From the cell containing the given text, extract its center point as [X, Y] coordinate. 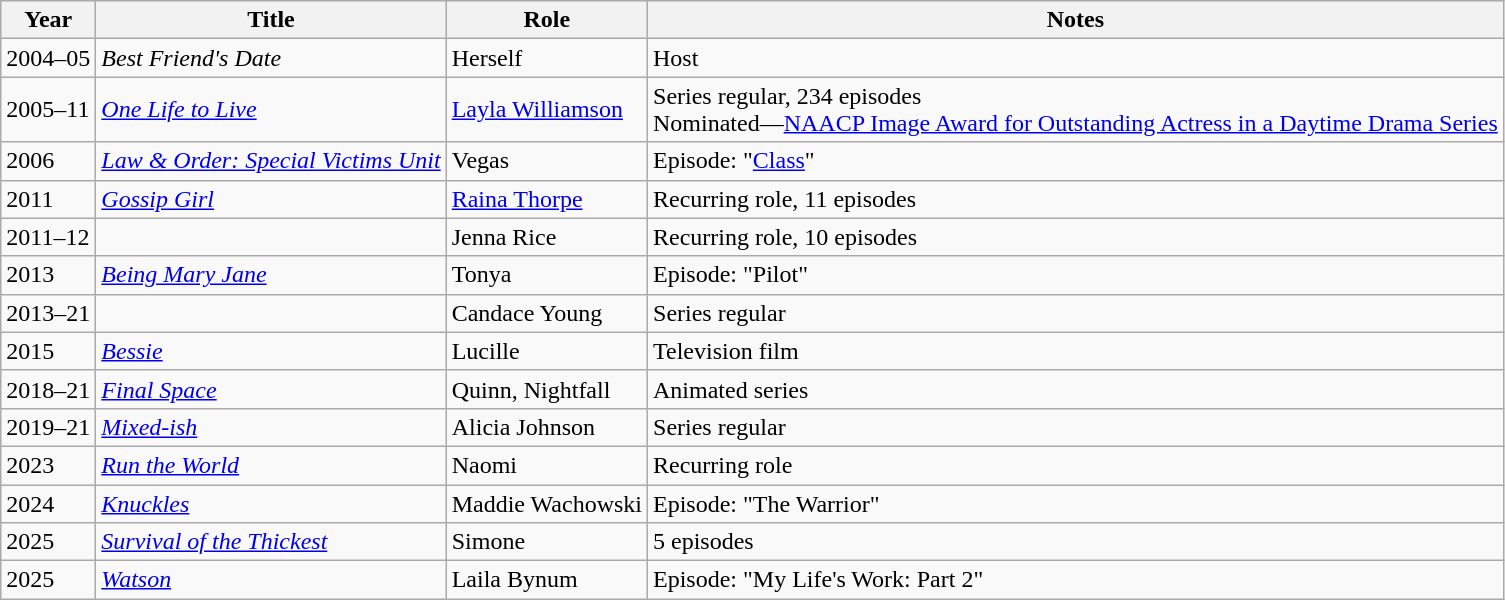
2011–12 [48, 237]
Recurring role [1076, 465]
Law & Order: Special Victims Unit [271, 161]
Episode: "Class" [1076, 161]
Quinn, Nightfall [546, 389]
Being Mary Jane [271, 275]
Tonya [546, 275]
2013–21 [48, 313]
Episode: "The Warrior" [1076, 503]
Final Space [271, 389]
Year [48, 20]
Survival of the Thickest [271, 542]
Recurring role, 10 episodes [1076, 237]
Role [546, 20]
Jenna Rice [546, 237]
Watson [271, 580]
Bessie [271, 351]
2013 [48, 275]
Episode: "My Life's Work: Part 2" [1076, 580]
Notes [1076, 20]
2018–21 [48, 389]
5 episodes [1076, 542]
One Life to Live [271, 110]
Layla Williamson [546, 110]
Recurring role, 11 episodes [1076, 199]
Gossip Girl [271, 199]
Knuckles [271, 503]
2024 [48, 503]
Animated series [1076, 389]
Mixed-ish [271, 427]
Herself [546, 58]
2011 [48, 199]
Alicia Johnson [546, 427]
Host [1076, 58]
Television film [1076, 351]
Series regular, 234 episodesNominated—NAACP Image Award for Outstanding Actress in a Daytime Drama Series [1076, 110]
Maddie Wachowski [546, 503]
Best Friend's Date [271, 58]
2005–11 [48, 110]
Vegas [546, 161]
Simone [546, 542]
Raina Thorpe [546, 199]
Run the World [271, 465]
Laila Bynum [546, 580]
2019–21 [48, 427]
Lucille [546, 351]
2006 [48, 161]
Candace Young [546, 313]
2023 [48, 465]
Episode: "Pilot" [1076, 275]
Title [271, 20]
Naomi [546, 465]
2015 [48, 351]
2004–05 [48, 58]
